Output the [X, Y] coordinate of the center of the cell containing the given text.  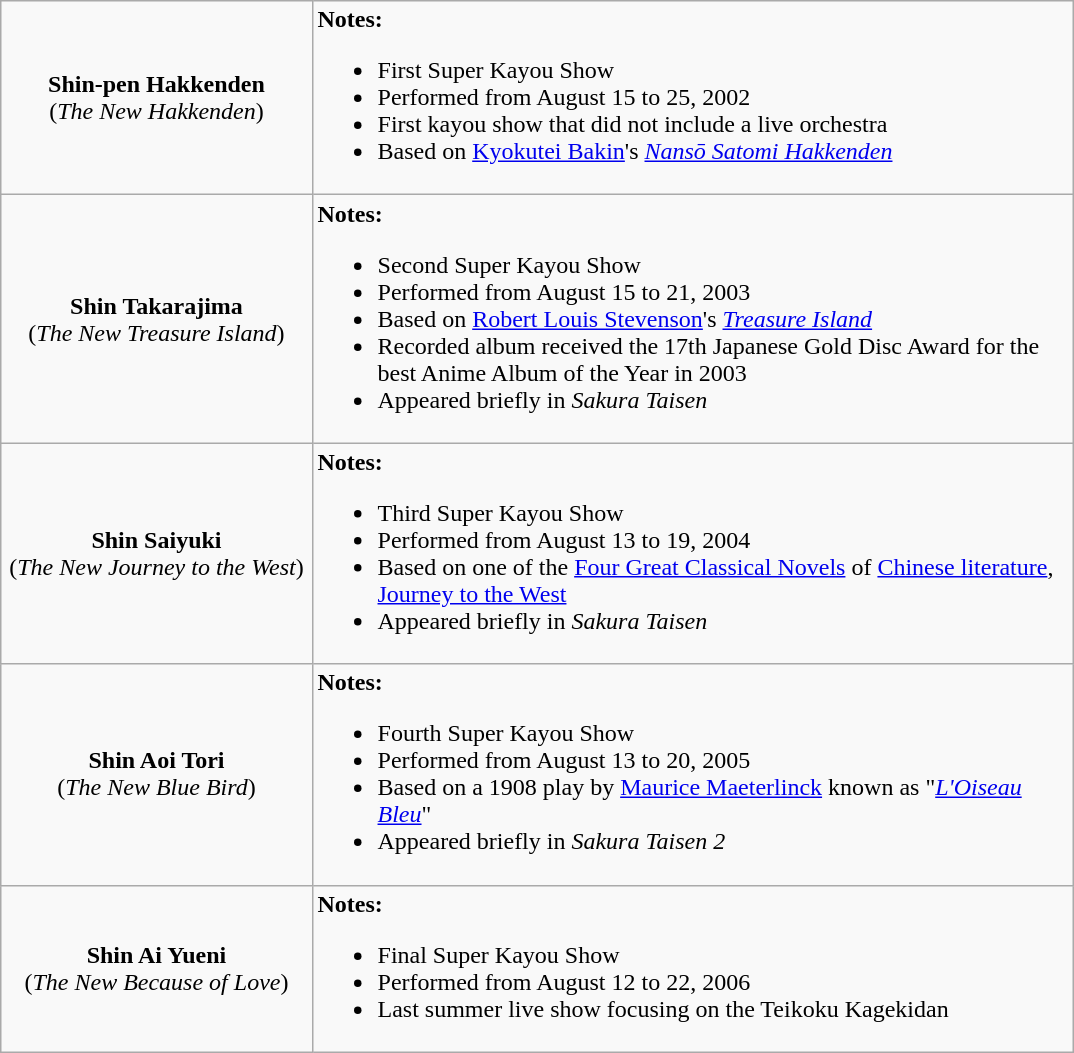
Shin Saiyuki(The New Journey to the West) [156, 554]
Shin Aoi Tori(The New Blue Bird) [156, 774]
Shin Takarajima(The New Treasure Island) [156, 319]
Notes:Final Super Kayou ShowPerformed from August 12 to 22, 2006Last summer live show focusing on the Teikoku Kagekidan [692, 968]
Shin Ai Yueni(The New Because of Love) [156, 968]
Shin-pen Hakkenden(The New Hakkenden) [156, 98]
